Detect which cell encompasses the target text, then output its (x, y) center coordinate. 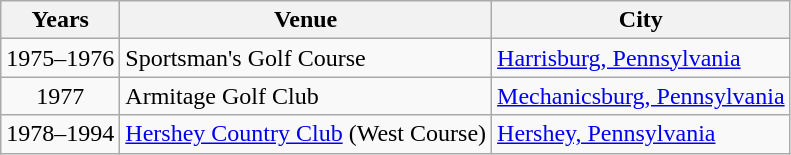
City (642, 20)
1978–1994 (60, 134)
Hershey Country Club (West Course) (306, 134)
Mechanicsburg, Pennsylvania (642, 96)
Armitage Golf Club (306, 96)
1975–1976 (60, 58)
Years (60, 20)
Hershey, Pennsylvania (642, 134)
Sportsman's Golf Course (306, 58)
Venue (306, 20)
1977 (60, 96)
Harrisburg, Pennsylvania (642, 58)
